Detect which cell encompasses the target text, then output its (x, y) center coordinate. 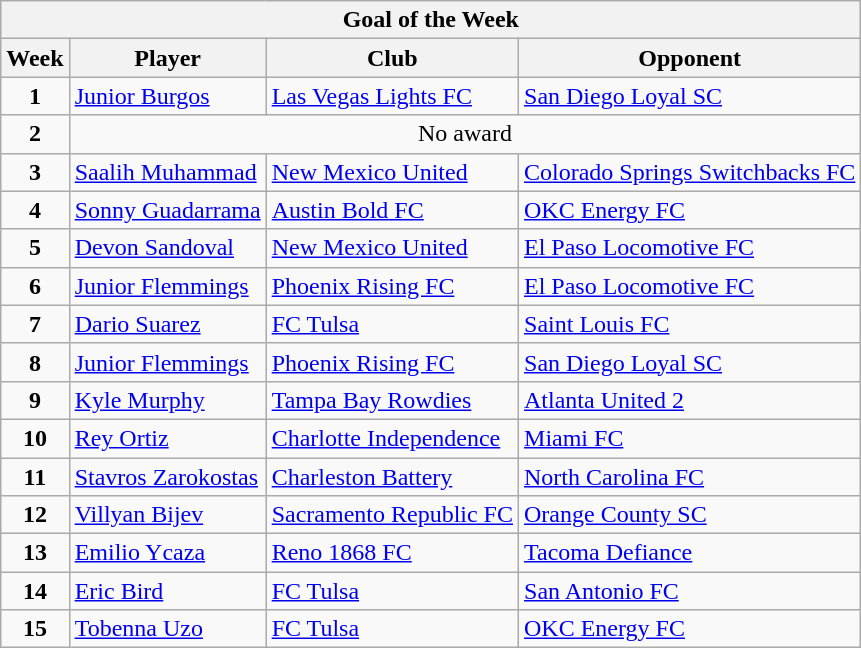
6 (35, 286)
Rey Ortiz (168, 438)
Orange County SC (690, 515)
Opponent (690, 58)
Tampa Bay Rowdies (392, 400)
Devon Sandoval (168, 248)
8 (35, 362)
12 (35, 515)
San Antonio FC (690, 591)
14 (35, 591)
9 (35, 400)
4 (35, 210)
Austin Bold FC (392, 210)
Charlotte Independence (392, 438)
Saint Louis FC (690, 324)
Villyan Bijev (168, 515)
Atlanta United 2 (690, 400)
7 (35, 324)
North Carolina FC (690, 477)
No award (465, 134)
Dario Suarez (168, 324)
Saalih Muhammad (168, 172)
Tacoma Defiance (690, 553)
Sonny Guadarrama (168, 210)
Junior Burgos (168, 96)
Emilio Ycaza (168, 553)
Reno 1868 FC (392, 553)
Sacramento Republic FC (392, 515)
Stavros Zarokostas (168, 477)
10 (35, 438)
2 (35, 134)
Eric Bird (168, 591)
11 (35, 477)
15 (35, 629)
Goal of the Week (431, 20)
Colorado Springs Switchbacks FC (690, 172)
Kyle Murphy (168, 400)
3 (35, 172)
13 (35, 553)
Charleston Battery (392, 477)
1 (35, 96)
Tobenna Uzo (168, 629)
Week (35, 58)
Miami FC (690, 438)
5 (35, 248)
Player (168, 58)
Las Vegas Lights FC (392, 96)
Club (392, 58)
